Locate the cell with the specified text and output its (x, y) center coordinate. 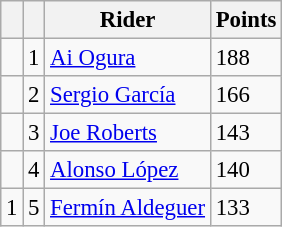
Sergio García (128, 95)
143 (246, 133)
2 (34, 95)
188 (246, 58)
Rider (128, 20)
5 (34, 208)
Points (246, 20)
Joe Roberts (128, 133)
133 (246, 208)
Ai Ogura (128, 58)
Fermín Aldeguer (128, 208)
Alonso López (128, 170)
4 (34, 170)
166 (246, 95)
3 (34, 133)
140 (246, 170)
